Identify which cell holds the provided text, then report its [x, y] central coordinate. 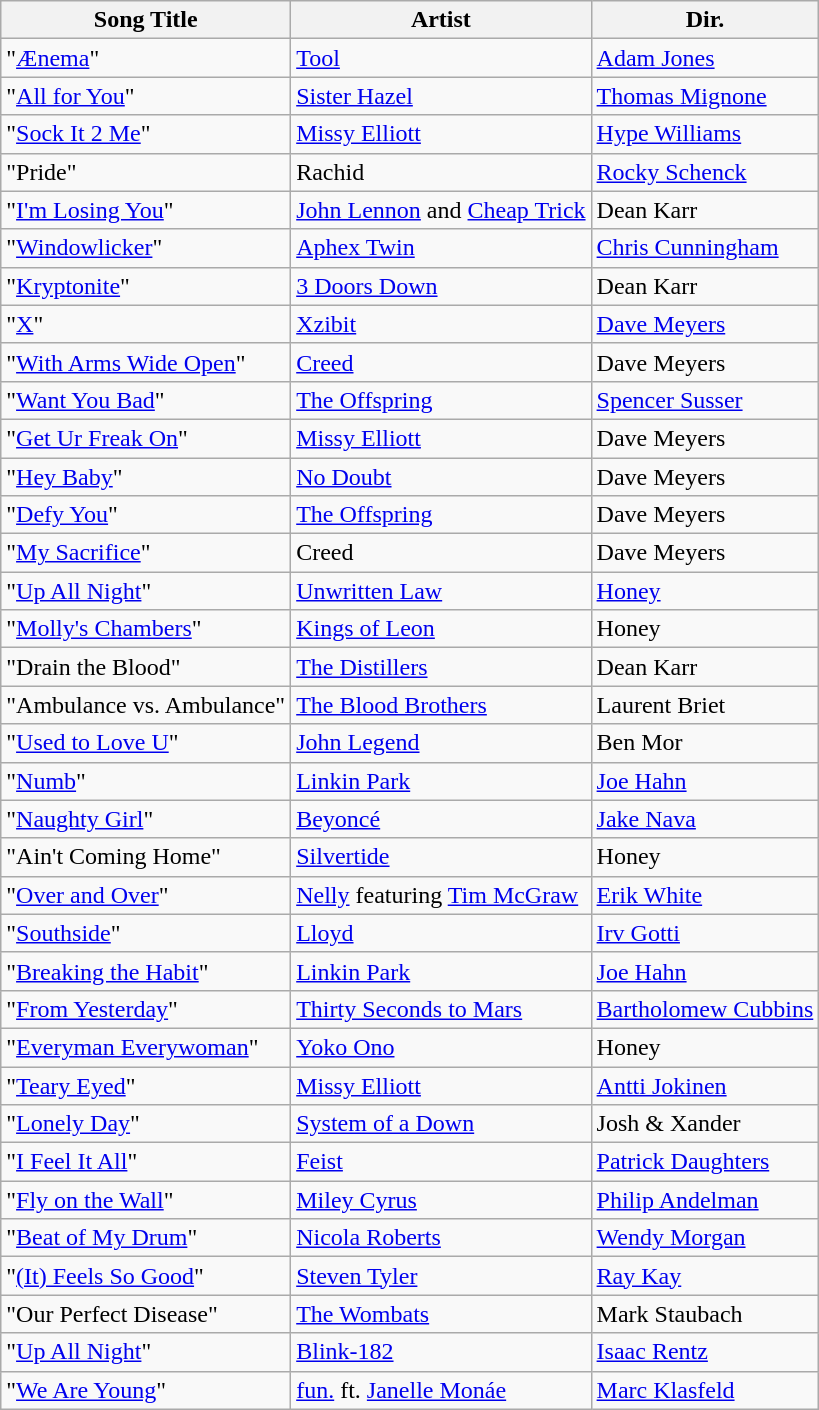
"Drain the Blood" [146, 667]
Rocky Schenck [705, 172]
Jake Nava [705, 819]
"I'm Losing You" [146, 210]
"I Feel It All" [146, 1162]
Erik White [705, 895]
Tool [441, 58]
Chris Cunningham [705, 248]
"Ænema" [146, 58]
"Hey Baby" [146, 477]
Philip Andelman [705, 1200]
Isaac Rentz [705, 1352]
"Ambulance vs. Ambulance" [146, 705]
Blink-182 [441, 1352]
Marc Klasfeld [705, 1390]
"From Yesterday" [146, 1009]
"With Arms Wide Open" [146, 362]
"We Are Young" [146, 1390]
Nicola Roberts [441, 1238]
Thomas Mignone [705, 96]
Artist [441, 20]
Wendy Morgan [705, 1238]
Kings of Leon [441, 629]
Nelly featuring Tim McGraw [441, 895]
"Used to Love U" [146, 743]
"Want You Bad" [146, 400]
The Wombats [441, 1314]
Josh & Xander [705, 1124]
The Distillers [441, 667]
"Get Ur Freak On" [146, 438]
Laurent Briet [705, 705]
Irv Gotti [705, 933]
Unwritten Law [441, 591]
"(It) Feels So Good" [146, 1276]
System of a Down [441, 1124]
"Everyman Everywoman" [146, 1047]
Xzibit [441, 324]
"Teary Eyed" [146, 1085]
The Blood Brothers [441, 705]
Feist [441, 1162]
Silvertide [441, 857]
Yoko Ono [441, 1047]
Mark Staubach [705, 1314]
"My Sacrifice" [146, 553]
Spencer Susser [705, 400]
"X" [146, 324]
Patrick Daughters [705, 1162]
"Molly's Chambers" [146, 629]
John Legend [441, 743]
Antti Jokinen [705, 1085]
3 Doors Down [441, 286]
"All for You" [146, 96]
"Ain't Coming Home" [146, 857]
"Defy You" [146, 515]
Ray Kay [705, 1276]
Steven Tyler [441, 1276]
Aphex Twin [441, 248]
Dir. [705, 20]
Ben Mor [705, 743]
"Beat of My Drum" [146, 1238]
Sister Hazel [441, 96]
No Doubt [441, 477]
"Naughty Girl" [146, 819]
Bartholomew Cubbins [705, 1009]
fun. ft. Janelle Monáe [441, 1390]
"Sock It 2 Me" [146, 134]
John Lennon and Cheap Trick [441, 210]
"Fly on the Wall" [146, 1200]
Adam Jones [705, 58]
"Numb" [146, 781]
"Southside" [146, 933]
"Lonely Day" [146, 1124]
"Our Perfect Disease" [146, 1314]
"Over and Over" [146, 895]
Hype Williams [705, 134]
Rachid [441, 172]
"Pride" [146, 172]
Beyoncé [441, 819]
"Breaking the Habit" [146, 971]
Song Title [146, 20]
Thirty Seconds to Mars [441, 1009]
"Windowlicker" [146, 248]
"Kryptonite" [146, 286]
Lloyd [441, 933]
Miley Cyrus [441, 1200]
